Output the (x, y) coordinate of the center of the cell containing the given text.  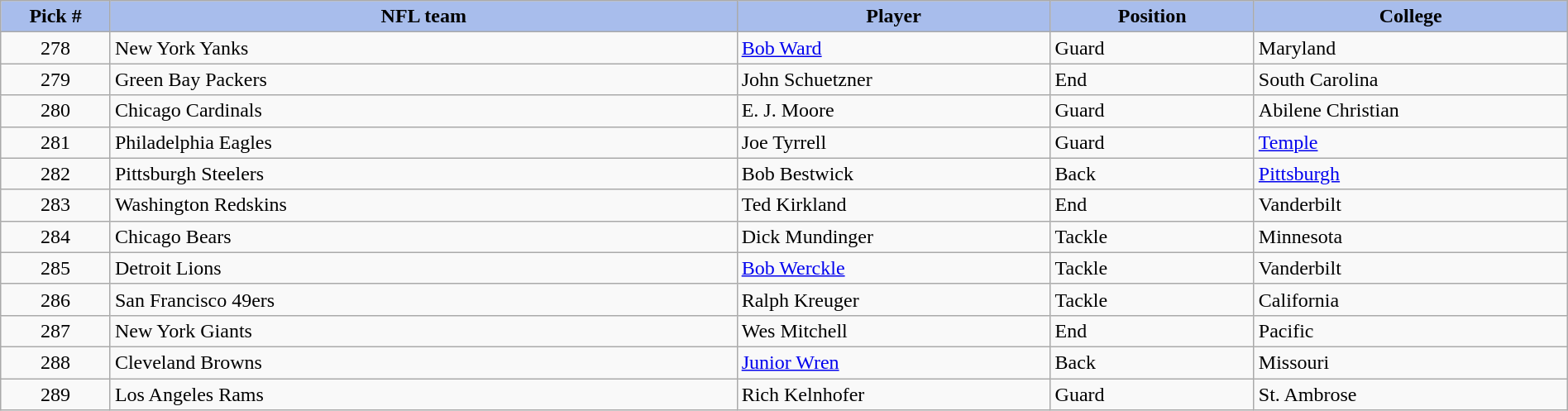
Missouri (1411, 362)
San Francisco 49ers (423, 299)
Philadelphia Eagles (423, 142)
Pacific (1411, 331)
Washington Redskins (423, 205)
College (1411, 17)
Bob Bestwick (893, 174)
Wes Mitchell (893, 331)
Bob Ward (893, 48)
NFL team (423, 17)
287 (56, 331)
Maryland (1411, 48)
Bob Werckle (893, 268)
279 (56, 79)
Ted Kirkland (893, 205)
Abilene Christian (1411, 111)
California (1411, 299)
Pittsburgh Steelers (423, 174)
281 (56, 142)
John Schuetzner (893, 79)
New York Giants (423, 331)
Minnesota (1411, 237)
Dick Mundinger (893, 237)
Rich Kelnhofer (893, 394)
Ralph Kreuger (893, 299)
Temple (1411, 142)
Los Angeles Rams (423, 394)
Chicago Cardinals (423, 111)
Pick # (56, 17)
289 (56, 394)
Chicago Bears (423, 237)
283 (56, 205)
Cleveland Browns (423, 362)
St. Ambrose (1411, 394)
288 (56, 362)
Green Bay Packers (423, 79)
Joe Tyrrell (893, 142)
Player (893, 17)
New York Yanks (423, 48)
Position (1152, 17)
286 (56, 299)
285 (56, 268)
E. J. Moore (893, 111)
Pittsburgh (1411, 174)
South Carolina (1411, 79)
282 (56, 174)
Junior Wren (893, 362)
Detroit Lions (423, 268)
278 (56, 48)
284 (56, 237)
280 (56, 111)
